Scan for the cell matching the given text and deliver its [x, y] coordinate at center. 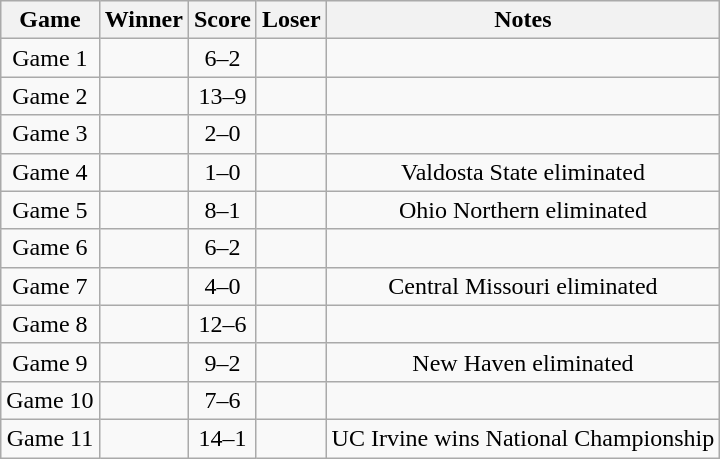
UC Irvine wins National Championship [523, 438]
New Haven eliminated [523, 362]
Winner [144, 20]
Game 5 [50, 210]
14–1 [222, 438]
Game 3 [50, 134]
Game 7 [50, 286]
Notes [523, 20]
12–6 [222, 324]
8–1 [222, 210]
1–0 [222, 172]
4–0 [222, 286]
9–2 [222, 362]
Score [222, 20]
Game 4 [50, 172]
Loser [291, 20]
Game 8 [50, 324]
2–0 [222, 134]
Game 10 [50, 400]
7–6 [222, 400]
Game 6 [50, 248]
Ohio Northern eliminated [523, 210]
Central Missouri eliminated [523, 286]
Valdosta State eliminated [523, 172]
Game [50, 20]
Game 11 [50, 438]
Game 2 [50, 96]
13–9 [222, 96]
Game 9 [50, 362]
Game 1 [50, 58]
